Return (x, y) of the center of cell containing provided text 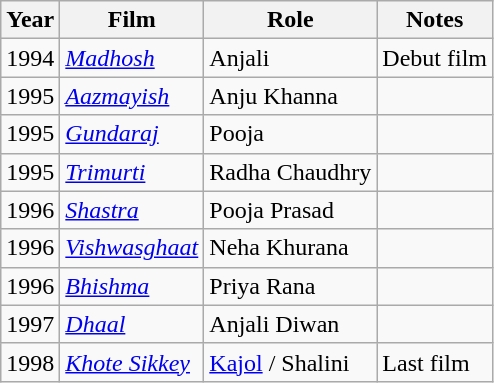
Anju Khanna (290, 96)
Pooja (290, 134)
1998 (30, 362)
Film (132, 20)
Pooja Prasad (290, 210)
Vishwasghaat (132, 248)
Year (30, 20)
Kajol / Shalini (290, 362)
Aazmayish (132, 96)
Gundaraj (132, 134)
1994 (30, 58)
Shastra (132, 210)
Bhishma (132, 286)
Priya Rana (290, 286)
Role (290, 20)
Khote Sikkey (132, 362)
Anjali (290, 58)
Neha Khurana (290, 248)
Trimurti (132, 172)
Anjali Diwan (290, 324)
Notes (435, 20)
Radha Chaudhry (290, 172)
Madhosh (132, 58)
Dhaal (132, 324)
Last film (435, 362)
1997 (30, 324)
Debut film (435, 58)
